Return (X, Y) of the center of cell containing provided text 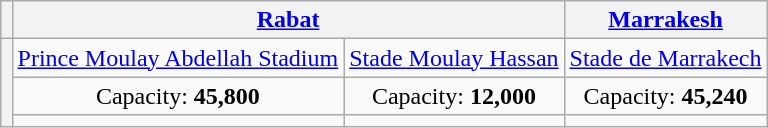
Capacity: 45,800 (178, 96)
Capacity: 45,240 (666, 96)
Marrakesh (666, 20)
Stade de Marrakech (666, 58)
Stade Moulay Hassan (454, 58)
Capacity: 12,000 (454, 96)
Prince Moulay Abdellah Stadium (178, 58)
Rabat (288, 20)
